Pinpoint the cell where the given text exists, returning its (x, y) midpoint coordinate. 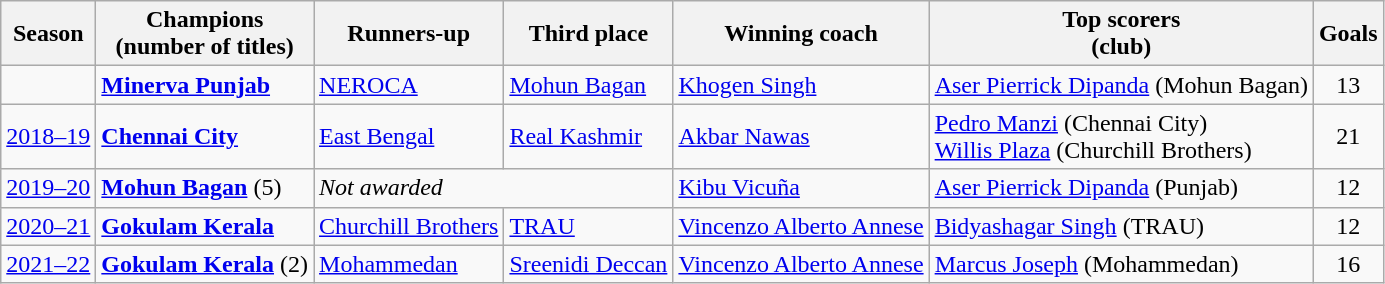
Season (48, 34)
Khogen Singh (801, 85)
16 (1348, 264)
2020–21 (48, 226)
Mohun Bagan (5) (205, 188)
Winning coach (801, 34)
Aser Pierrick Dipanda (Mohun Bagan) (1121, 85)
Not awarded (494, 188)
Aser Pierrick Dipanda (Punjab) (1121, 188)
Runners-up (409, 34)
Mohun Bagan (588, 85)
Sreenidi Deccan (588, 264)
Pedro Manzi (Chennai City) Willis Plaza (Churchill Brothers) (1121, 136)
Bidyashagar Singh (TRAU) (1121, 226)
13 (1348, 85)
2019–20 (48, 188)
Marcus Joseph (Mohammedan) (1121, 264)
Gokulam Kerala (205, 226)
Akbar Nawas (801, 136)
21 (1348, 136)
Chennai City (205, 136)
Goals (1348, 34)
Real Kashmir (588, 136)
NEROCA (409, 85)
2018–19 (48, 136)
Churchill Brothers (409, 226)
Mohammedan (409, 264)
Minerva Punjab (205, 85)
TRAU (588, 226)
2021–22 (48, 264)
Gokulam Kerala (2) (205, 264)
Champions(number of titles) (205, 34)
Third place (588, 34)
East Bengal (409, 136)
Top scorers(club) (1121, 34)
Kibu Vicuña (801, 188)
